Pinpoint the cell where the given text exists, returning its (x, y) midpoint coordinate. 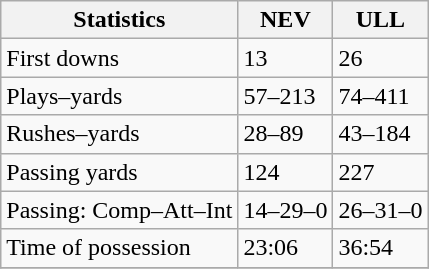
14–29–0 (286, 210)
Passing yards (120, 172)
124 (286, 172)
Statistics (120, 20)
Rushes–yards (120, 134)
26–31–0 (380, 210)
First downs (120, 58)
Passing: Comp–Att–Int (120, 210)
74–411 (380, 96)
Plays–yards (120, 96)
57–213 (286, 96)
NEV (286, 20)
28–89 (286, 134)
ULL (380, 20)
13 (286, 58)
36:54 (380, 248)
26 (380, 58)
43–184 (380, 134)
Time of possession (120, 248)
23:06 (286, 248)
227 (380, 172)
